Pinpoint the cell where the given text exists, returning its [X, Y] midpoint coordinate. 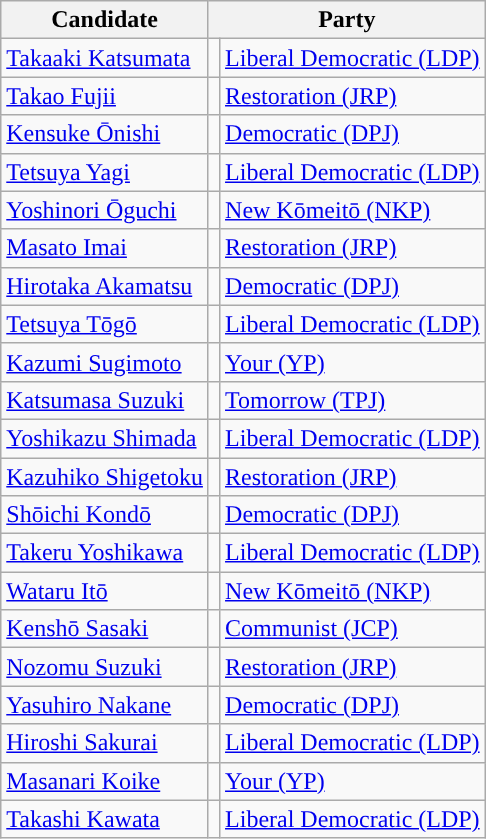
Tetsuya Tōgō [105, 324]
Takaaki Katsumata [105, 58]
Kenshō Sasaki [105, 629]
Takeru Yoshikawa [105, 553]
Communist (JCP) [353, 629]
Kensuke Ōnishi [105, 134]
Yoshikazu Shimada [105, 438]
Candidate [105, 20]
Party [346, 20]
Takashi Kawata [105, 819]
Yasuhiro Nakane [105, 705]
Shōichi Kondō [105, 515]
Hirotaka Akamatsu [105, 286]
Kazumi Sugimoto [105, 362]
Yoshinori Ōguchi [105, 210]
Hiroshi Sakurai [105, 743]
Takao Fujii [105, 96]
Tomorrow (TPJ) [353, 400]
Wataru Itō [105, 591]
Tetsuya Yagi [105, 172]
Masato Imai [105, 248]
Masanari Koike [105, 781]
Kazuhiko Shigetoku [105, 477]
Nozomu Suzuki [105, 667]
Katsumasa Suzuki [105, 400]
